Pinpoint the cell where the given text exists, returning its [X, Y] midpoint coordinate. 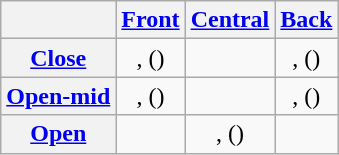
Open-mid [58, 96]
Central [230, 20]
Open [58, 134]
Front [150, 20]
Back [306, 20]
Close [58, 58]
